Return [X, Y] of the center of cell containing provided text 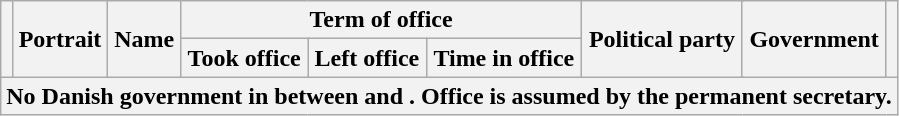
Portrait [60, 39]
Left office [367, 58]
Took office [244, 58]
Political party [662, 39]
Term of office [382, 20]
Time in office [504, 58]
No Danish government in between and . Office is assumed by the permanent secretary. [450, 96]
Government [814, 39]
Name [144, 39]
